Find where the given text appears and provide that cell's center as [x, y] coordinate. 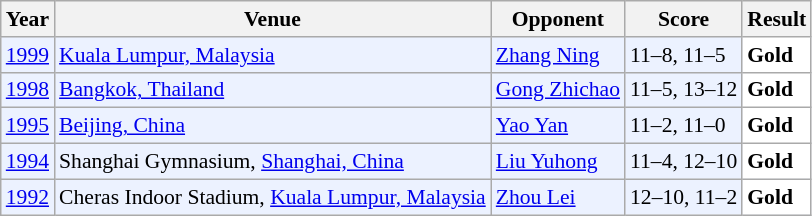
Liu Yuhong [558, 162]
1994 [28, 162]
Kuala Lumpur, Malaysia [272, 55]
11–2, 11–0 [684, 126]
11–8, 11–5 [684, 55]
12–10, 11–2 [684, 197]
1999 [28, 55]
Result [776, 19]
Venue [272, 19]
Beijing, China [272, 126]
Shanghai Gymnasium, Shanghai, China [272, 162]
1992 [28, 197]
11–5, 13–12 [684, 90]
Score [684, 19]
1998 [28, 90]
Zhou Lei [558, 197]
Cheras Indoor Stadium, Kuala Lumpur, Malaysia [272, 197]
1995 [28, 126]
Zhang Ning [558, 55]
Yao Yan [558, 126]
Gong Zhichao [558, 90]
Opponent [558, 19]
11–4, 12–10 [684, 162]
Bangkok, Thailand [272, 90]
Year [28, 19]
